Pinpoint the cell where the given text exists, returning its (X, Y) midpoint coordinate. 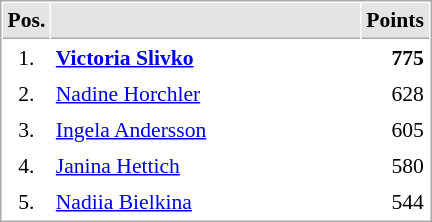
Ingela Andersson (206, 129)
Points (396, 21)
Pos. (26, 21)
775 (396, 57)
5. (26, 201)
605 (396, 129)
544 (396, 201)
3. (26, 129)
1. (26, 57)
628 (396, 93)
Janina Hettich (206, 165)
Nadiia Bielkina (206, 201)
Nadine Horchler (206, 93)
2. (26, 93)
Victoria Slivko (206, 57)
580 (396, 165)
4. (26, 165)
